From the cell containing the given text, extract its center point as (x, y) coordinate. 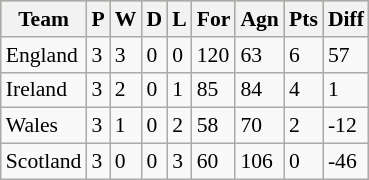
57 (346, 55)
Pts (304, 19)
-12 (346, 126)
D (154, 19)
84 (260, 90)
63 (260, 55)
Team (44, 19)
85 (214, 90)
60 (214, 162)
Scotland (44, 162)
4 (304, 90)
58 (214, 126)
Diff (346, 19)
Ireland (44, 90)
70 (260, 126)
-46 (346, 162)
120 (214, 55)
6 (304, 55)
Agn (260, 19)
For (214, 19)
W (126, 19)
P (98, 19)
L (180, 19)
England (44, 55)
106 (260, 162)
Wales (44, 126)
